From the cell containing the given text, extract its center point as (X, Y) coordinate. 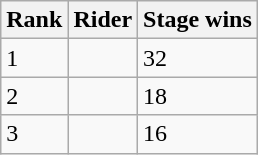
1 (34, 58)
2 (34, 96)
32 (198, 58)
Stage wins (198, 20)
Rider (103, 20)
18 (198, 96)
3 (34, 134)
Rank (34, 20)
16 (198, 134)
